Output the (X, Y) coordinate of the center of the cell containing the given text.  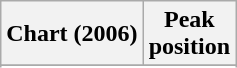
Chart (2006) (72, 34)
Peakposition (189, 34)
